Identify which cell holds the provided text, then report its (X, Y) central coordinate. 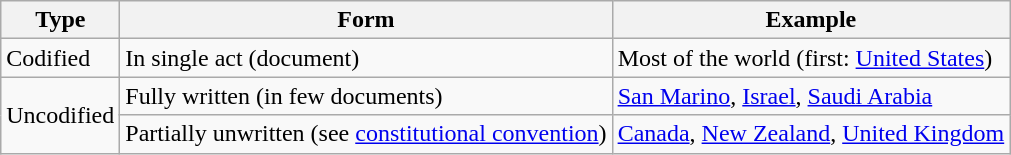
Form (366, 20)
Type (60, 20)
Partially unwritten (see constitutional convention) (366, 134)
Canada, New Zealand, United Kingdom (811, 134)
In single act (document) (366, 58)
Most of the world (first: United States) (811, 58)
Codified (60, 58)
San Marino, Israel, Saudi Arabia (811, 96)
Example (811, 20)
Uncodified (60, 115)
Fully written (in few documents) (366, 96)
